Capture the cell that displays the provided text and extract its [X, Y] central coordinate. 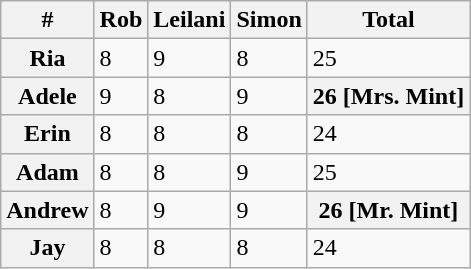
Rob [121, 20]
Andrew [48, 210]
Ria [48, 58]
Adam [48, 172]
Erin [48, 134]
# [48, 20]
26 [Mrs. Mint] [388, 96]
Total [388, 20]
Leilani [190, 20]
Simon [269, 20]
Jay [48, 248]
26 [Mr. Mint] [388, 210]
Adele [48, 96]
